Determine the [x, y] coordinate at the center of the cell enclosing the given text.  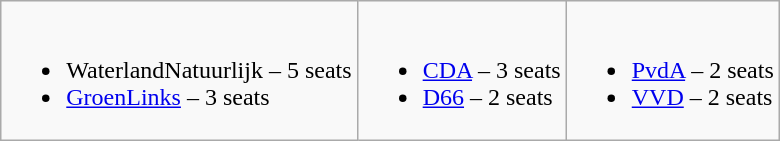
PvdA – 2 seatsVVD – 2 seats [672, 71]
CDA – 3 seatsD66 – 2 seats [462, 71]
WaterlandNatuurlijk – 5 seatsGroenLinks – 3 seats [179, 71]
